Output the (x, y) coordinate of the center of the cell containing the given text.  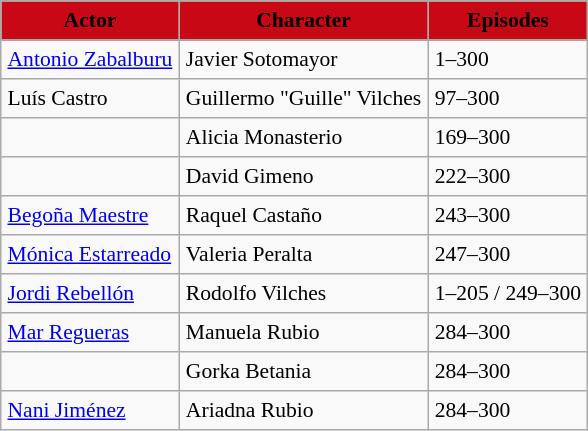
Nani Jiménez (90, 410)
Gorka Betania (304, 372)
97–300 (508, 98)
1–205 / 249–300 (508, 294)
Mónica Estarreado (90, 254)
243–300 (508, 216)
David Gimeno (304, 176)
169–300 (508, 138)
Antonio Zabalburu (90, 60)
Jordi Rebellón (90, 294)
247–300 (508, 254)
Raquel Castaño (304, 216)
Javier Sotomayor (304, 60)
Begoña Maestre (90, 216)
Mar Regueras (90, 332)
Episodes (508, 20)
Guillermo "Guille" Vilches (304, 98)
222–300 (508, 176)
Luís Castro (90, 98)
Ariadna Rubio (304, 410)
Rodolfo Vilches (304, 294)
Actor (90, 20)
Character (304, 20)
Manuela Rubio (304, 332)
Alicia Monasterio (304, 138)
Valeria Peralta (304, 254)
1–300 (508, 60)
